Extract the [x, y] coordinate from the center of the cell holding the provided text.  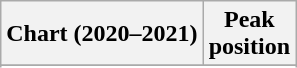
Chart (2020–2021) [102, 34]
Peakposition [249, 34]
